Capture the cell that displays the provided text and extract its (x, y) central coordinate. 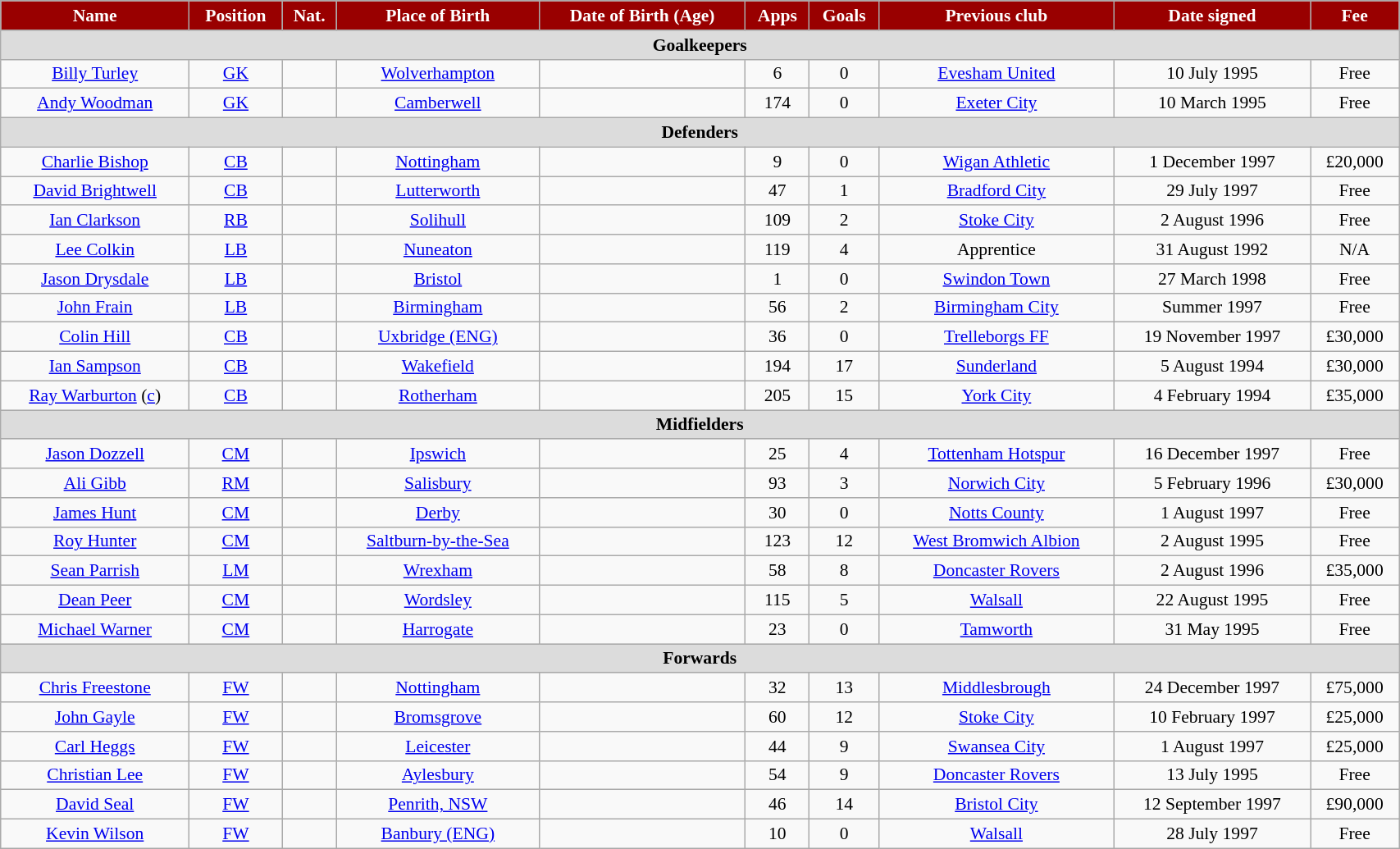
Goalkeepers (700, 45)
109 (778, 221)
174 (778, 103)
Date of Birth (Age) (641, 16)
25 (778, 454)
Jason Dozzell (95, 454)
13 July 1995 (1212, 775)
5 February 1996 (1212, 483)
27 March 1998 (1212, 279)
Penrith, NSW (438, 805)
16 December 1997 (1212, 454)
4 February 1994 (1212, 395)
Summer 1997 (1212, 308)
Colin Hill (95, 337)
West Bromwich Albion (996, 541)
Forwards (700, 659)
Lutterworth (438, 191)
Rotherham (438, 395)
Billy Turley (95, 74)
John Gayle (95, 717)
John Frain (95, 308)
23 (778, 629)
31 May 1995 (1212, 629)
Ian Clarkson (95, 221)
10 July 1995 (1212, 74)
Birmingham City (996, 308)
Nat. (309, 16)
Ali Gibb (95, 483)
RB (236, 221)
Date signed (1212, 16)
David Brightwell (95, 191)
32 (778, 688)
123 (778, 541)
Charlie Bishop (95, 162)
47 (778, 191)
Bromsgrove (438, 717)
Michael Warner (95, 629)
Name (95, 16)
28 July 1997 (1212, 834)
Tamworth (996, 629)
54 (778, 775)
5 August 1994 (1212, 367)
8 (845, 571)
Wrexham (438, 571)
10 (778, 834)
5 (845, 600)
Ipswich (438, 454)
205 (778, 395)
Wigan Athletic (996, 162)
Notts County (996, 513)
46 (778, 805)
119 (778, 249)
1 December 1997 (1212, 162)
2 August 1995 (1212, 541)
LM (236, 571)
Ray Warburton (c) (95, 395)
Wolverhampton (438, 74)
Chris Freestone (95, 688)
Tottenham Hotspur (996, 454)
Solihull (438, 221)
56 (778, 308)
York City (996, 395)
Lee Colkin (95, 249)
93 (778, 483)
Swindon Town (996, 279)
Swansea City (996, 746)
29 July 1997 (1212, 191)
Fee (1355, 16)
Defenders (700, 133)
Apps (778, 16)
Dean Peer (95, 600)
Carl Heggs (95, 746)
10 March 1995 (1212, 103)
58 (778, 571)
Goals (845, 16)
Bradford City (996, 191)
Nuneaton (438, 249)
3 (845, 483)
14 (845, 805)
Evesham United (996, 74)
Place of Birth (438, 16)
Aylesbury (438, 775)
Position (236, 16)
Kevin Wilson (95, 834)
24 December 1997 (1212, 688)
Birmingham (438, 308)
RM (236, 483)
Sean Parrish (95, 571)
James Hunt (95, 513)
Camberwell (438, 103)
10 February 1997 (1212, 717)
Midfielders (700, 425)
6 (778, 74)
Ian Sampson (95, 367)
12 September 1997 (1212, 805)
Sunderland (996, 367)
David Seal (95, 805)
60 (778, 717)
115 (778, 600)
Derby (438, 513)
Trelleborgs FF (996, 337)
Harrogate (438, 629)
Apprentice (996, 249)
15 (845, 395)
Bristol City (996, 805)
31 August 1992 (1212, 249)
13 (845, 688)
£20,000 (1355, 162)
194 (778, 367)
Leicester (438, 746)
19 November 1997 (1212, 337)
Uxbridge (ENG) (438, 337)
22 August 1995 (1212, 600)
N/A (1355, 249)
30 (778, 513)
£75,000 (1355, 688)
Wordsley (438, 600)
£90,000 (1355, 805)
Banbury (ENG) (438, 834)
Previous club (996, 16)
Jason Drysdale (95, 279)
Salisbury (438, 483)
Exeter City (996, 103)
17 (845, 367)
Saltburn-by-the-Sea (438, 541)
Christian Lee (95, 775)
Norwich City (996, 483)
Wakefield (438, 367)
Middlesbrough (996, 688)
44 (778, 746)
Andy Woodman (95, 103)
Bristol (438, 279)
Roy Hunter (95, 541)
36 (778, 337)
